Return the [x, y] coordinate for the center point of the cell that contains the specified text.  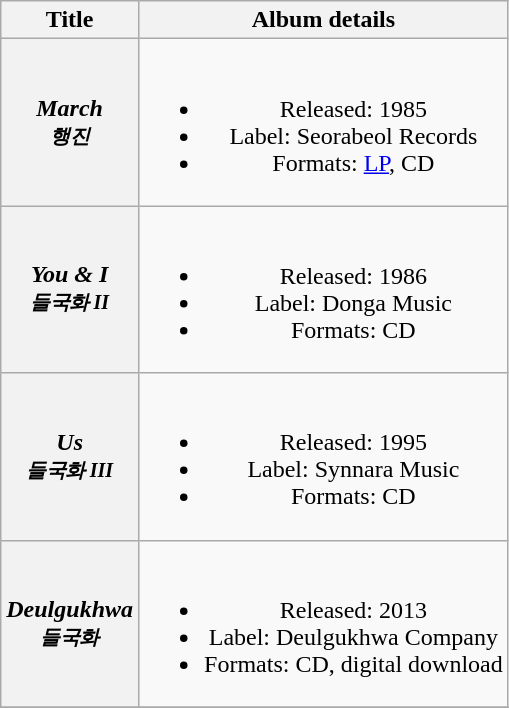
Released: 2013Label: Deulgukhwa CompanyFormats: CD, digital download [324, 624]
Released: 1985Label: Seorabeol RecordsFormats: LP, CD [324, 122]
Released: 1995Label: Synnara MusicFormats: CD [324, 456]
Deulgukhwa들국화 [70, 624]
Title [70, 20]
March행진 [70, 122]
You & I들국화 II [70, 290]
Us들국화 III [70, 456]
Released: 1986Label: Donga MusicFormats: CD [324, 290]
Album details [324, 20]
